Scan for the cell matching the given text and deliver its [x, y] coordinate at center. 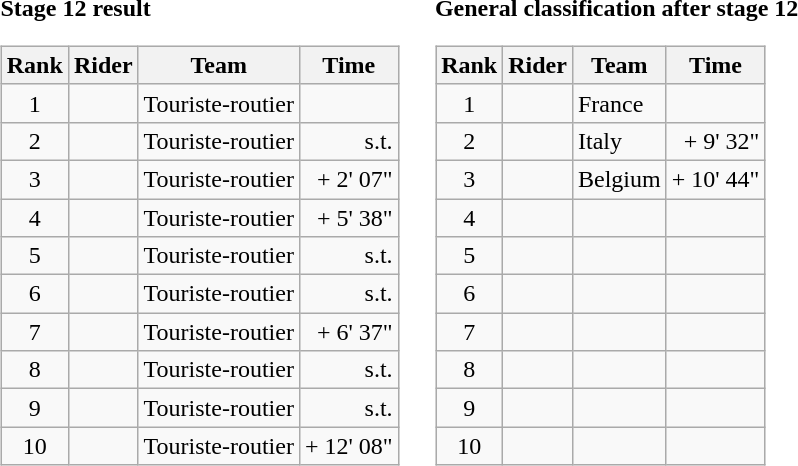
France [619, 103]
Italy [619, 141]
Belgium [619, 179]
+ 6' 37" [348, 332]
+ 2' 07" [348, 179]
+ 10' 44" [716, 179]
+ 5' 38" [348, 217]
+ 9' 32" [716, 141]
+ 12' 08" [348, 446]
